Locate the cell with the specified text and output its (x, y) center coordinate. 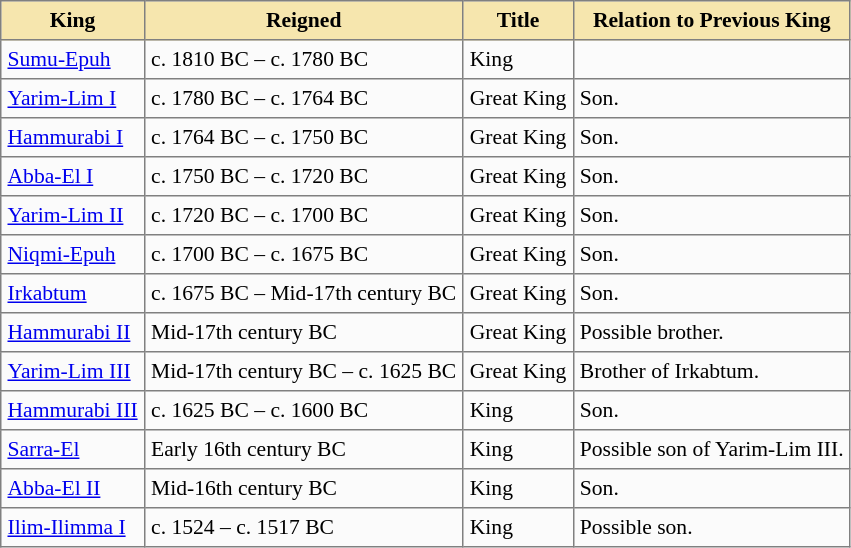
Possible son of Yarim-Lim III. (712, 450)
Abba-El II (73, 488)
Possible son. (712, 528)
Yarim-Lim III (73, 372)
Hammurabi II (73, 332)
Brother of Irkabtum. (712, 372)
c. 1750 BC – c. 1720 BC (304, 176)
Niqmi-Epuh (73, 254)
Hammurabi I (73, 138)
c. 1780 BC – c. 1764 BC (304, 98)
Mid-16th century BC (304, 488)
c. 1720 BC – c. 1700 BC (304, 216)
c. 1810 BC – c. 1780 BC (304, 60)
Irkabtum (73, 294)
Reigned (304, 20)
Yarim-Lim II (73, 216)
Mid-17th century BC – c. 1625 BC (304, 372)
Hammurabi III (73, 410)
Sarra-El (73, 450)
c. 1700 BC – c. 1675 BC (304, 254)
Sumu-Epuh (73, 60)
c. 1675 BC – Mid-17th century BC (304, 294)
Possible brother. (712, 332)
Early 16th century BC (304, 450)
Ilim-Ilimma I (73, 528)
Mid-17th century BC (304, 332)
Yarim-Lim I (73, 98)
c. 1625 BC – c. 1600 BC (304, 410)
Relation to Previous King (712, 20)
c. 1524 – c. 1517 BC (304, 528)
Abba-El I (73, 176)
c. 1764 BC – c. 1750 BC (304, 138)
Title (518, 20)
